Locate the cell with the specified text and output its [X, Y] center coordinate. 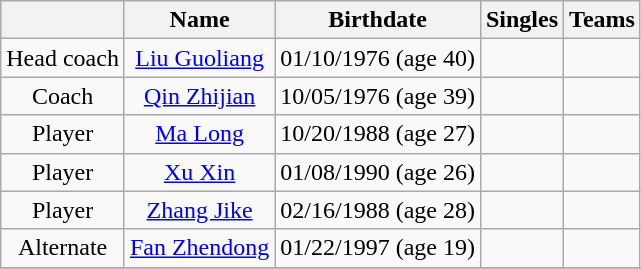
02/16/1988 (age 28) [378, 210]
01/10/1976 (age 40) [378, 58]
Teams [602, 20]
Xu Xin [199, 172]
Ma Long [199, 134]
Coach [63, 96]
10/05/1976 (age 39) [378, 96]
01/22/1997 (age 19) [378, 248]
Fan Zhendong [199, 248]
Birthdate [378, 20]
Singles [522, 20]
Name [199, 20]
Head coach [63, 58]
Alternate [63, 248]
Zhang Jike [199, 210]
Liu Guoliang [199, 58]
01/08/1990 (age 26) [378, 172]
Qin Zhijian [199, 96]
10/20/1988 (age 27) [378, 134]
